Output the (x, y) coordinate of the center of the cell containing the given text.  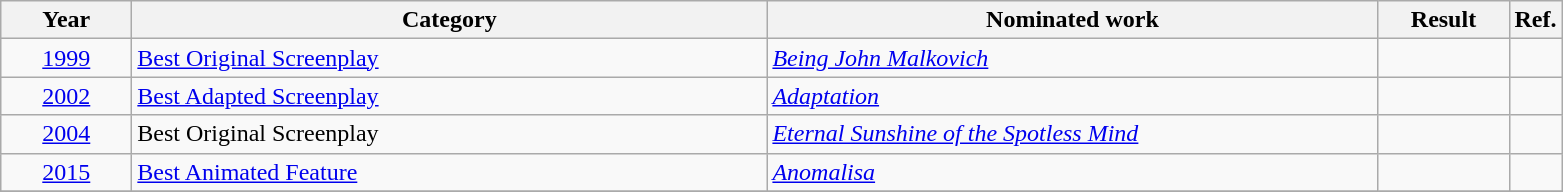
Nominated work (1072, 20)
Ref. (1536, 20)
Anomalisa (1072, 172)
Best Animated Feature (450, 172)
Category (450, 20)
2002 (66, 96)
Adaptation (1072, 96)
Result (1444, 20)
Year (66, 20)
Eternal Sunshine of the Spotless Mind (1072, 134)
Best Adapted Screenplay (450, 96)
2004 (66, 134)
Being John Malkovich (1072, 58)
1999 (66, 58)
2015 (66, 172)
